Return [X, Y] of the center of cell containing provided text 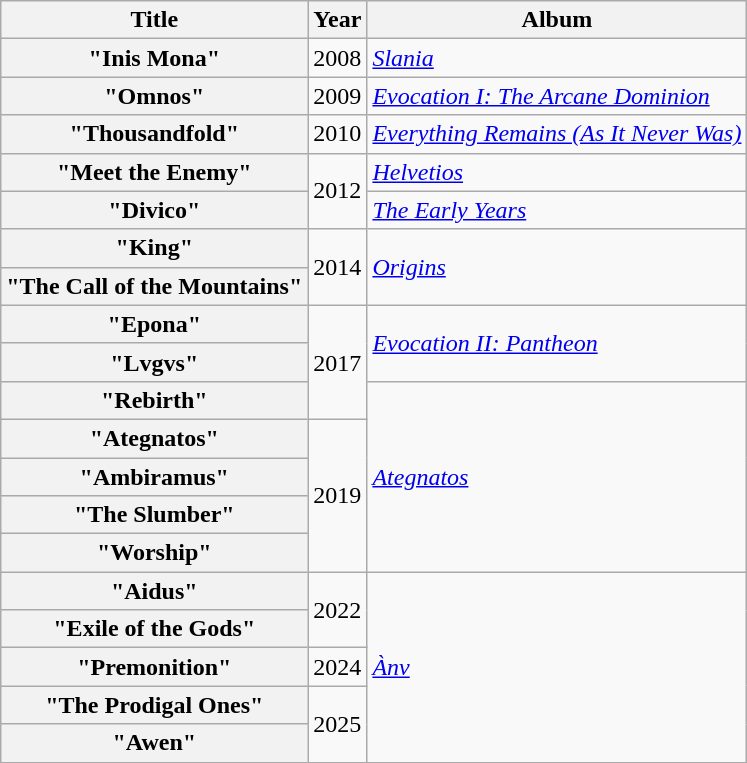
"Rebirth" [154, 400]
"The Call of the Mountains" [154, 286]
"Meet the Enemy" [154, 172]
"Premonition" [154, 667]
Evocation II: Pantheon [557, 343]
Everything Remains (As It Never Was) [557, 134]
"Lvgvs" [154, 362]
"King" [154, 248]
2009 [338, 96]
"Omnos" [154, 96]
2025 [338, 724]
Title [154, 20]
The Early Years [557, 210]
Helvetios [557, 172]
2022 [338, 610]
2017 [338, 362]
"Aidus" [154, 591]
2012 [338, 191]
"Inis Mona" [154, 58]
Year [338, 20]
2019 [338, 495]
"Epona" [154, 324]
"Divico" [154, 210]
"The Slumber" [154, 515]
Ànv [557, 667]
"Exile of the Gods" [154, 629]
"Ategnatos" [154, 438]
2008 [338, 58]
Ategnatos [557, 476]
"Awen" [154, 743]
2014 [338, 267]
Evocation I: The Arcane Dominion [557, 96]
Slania [557, 58]
Origins [557, 267]
2010 [338, 134]
"Worship" [154, 553]
"The Prodigal Ones" [154, 705]
"Thousandfold" [154, 134]
"Ambiramus" [154, 477]
Album [557, 20]
2024 [338, 667]
